Output the [x, y] coordinate of the center of the cell containing the given text.  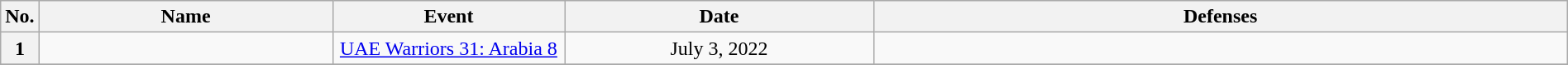
Event [448, 17]
July 3, 2022 [719, 48]
Date [719, 17]
UAE Warriors 31: Arabia 8 [448, 48]
1 [20, 48]
No. [20, 17]
Defenses [1221, 17]
Name [185, 17]
